Return (x, y) of the center of cell containing provided text 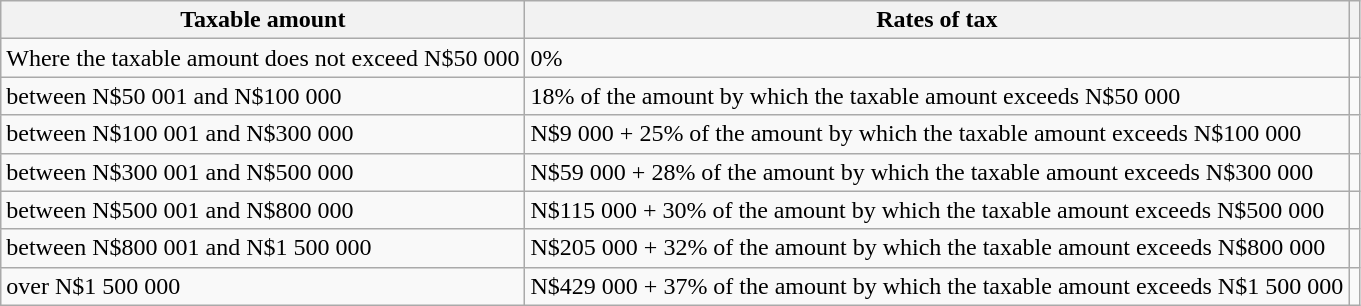
N$429 000 + 37% of the amount by which the taxable amount exceeds N$1 500 000 (937, 286)
N$115 000 + 30% of the amount by which the taxable amount exceeds N$500 000 (937, 210)
Rates of tax (937, 20)
between N$300 001 and N$500 000 (263, 172)
over N$1 500 000 (263, 286)
Taxable amount (263, 20)
N$9 000 + 25% of the amount by which the taxable amount exceeds N$100 000 (937, 134)
between N$100 001 and N$300 000 (263, 134)
between N$50 001 and N$100 000 (263, 96)
N$59 000 + 28% of the amount by which the taxable amount exceeds N$300 000 (937, 172)
N$205 000 + 32% of the amount by which the taxable amount exceeds N$800 000 (937, 248)
Where the taxable amount does not exceed N$50 000 (263, 58)
0% (937, 58)
between N$500 001 and N$800 000 (263, 210)
18% of the amount by which the taxable amount exceeds N$50 000 (937, 96)
between N$800 001 and N$1 500 000 (263, 248)
